From the cell containing the given text, extract its center point as [x, y] coordinate. 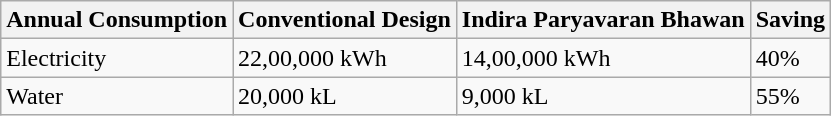
Annual Consumption [117, 20]
Electricity [117, 58]
Conventional Design [345, 20]
Water [117, 96]
40% [790, 58]
22,00,000 kWh [345, 58]
9,000 kL [603, 96]
55% [790, 96]
Indira Paryavaran Bhawan [603, 20]
Saving [790, 20]
20,000 kL [345, 96]
14,00,000 kWh [603, 58]
